Capture the cell that displays the provided text and extract its (X, Y) central coordinate. 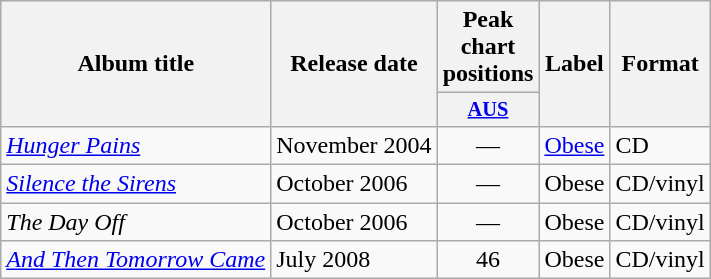
July 2008 (354, 260)
Hunger Pains (136, 145)
Peak chart positions (488, 47)
CD (660, 145)
Release date (354, 64)
Album title (136, 64)
And Then Tomorrow Came (136, 260)
AUS (488, 110)
Format (660, 64)
Label (574, 64)
46 (488, 260)
The Day Off (136, 222)
November 2004 (354, 145)
Silence the Sirens (136, 184)
